Locate the cell with the specified text and output its (x, y) center coordinate. 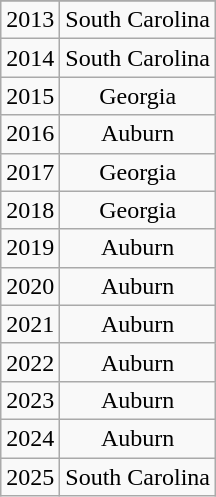
2015 (30, 96)
2024 (30, 438)
2013 (30, 20)
2025 (30, 477)
2023 (30, 400)
2018 (30, 210)
2014 (30, 58)
2021 (30, 324)
2019 (30, 248)
2020 (30, 286)
2017 (30, 172)
2016 (30, 134)
2022 (30, 362)
